For the text-containing cell, return its midpoint in [x, y] coordinate format. 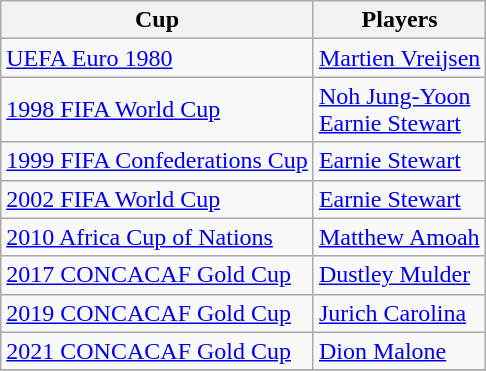
1999 FIFA Confederations Cup [158, 161]
2010 Africa Cup of Nations [158, 237]
2017 CONCACAF Gold Cup [158, 275]
Martien Vreijsen [399, 58]
Dion Malone [399, 351]
Noh Jung-Yoon Earnie Stewart [399, 110]
Dustley Mulder [399, 275]
Cup [158, 20]
UEFA Euro 1980 [158, 58]
Jurich Carolina [399, 313]
Players [399, 20]
2021 CONCACAF Gold Cup [158, 351]
2002 FIFA World Cup [158, 199]
Matthew Amoah [399, 237]
1998 FIFA World Cup [158, 110]
2019 CONCACAF Gold Cup [158, 313]
